For the text-containing cell, return its midpoint in [X, Y] coordinate format. 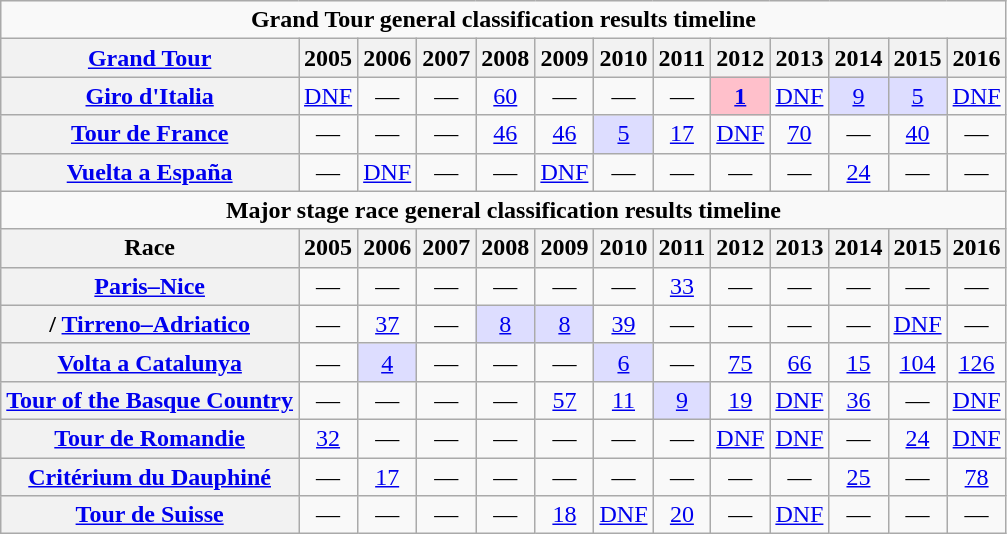
32 [328, 438]
Tour de Romandie [150, 438]
11 [624, 400]
Grand Tour [150, 58]
Tour de France [150, 134]
1 [740, 96]
Paris–Nice [150, 286]
37 [388, 324]
Tour of the Basque Country [150, 400]
40 [918, 134]
Critérium du Dauphiné [150, 477]
19 [740, 400]
Major stage race general classification results timeline [504, 210]
36 [858, 400]
60 [506, 96]
Giro d'Italia [150, 96]
33 [682, 286]
Vuelta a España [150, 172]
15 [858, 362]
/ Tirreno–Adriatico [150, 324]
Tour de Suisse [150, 515]
6 [624, 362]
126 [976, 362]
25 [858, 477]
66 [800, 362]
4 [388, 362]
Race [150, 248]
78 [976, 477]
104 [918, 362]
57 [564, 400]
Volta a Catalunya [150, 362]
20 [682, 515]
39 [624, 324]
75 [740, 362]
Grand Tour general classification results timeline [504, 20]
70 [800, 134]
18 [564, 515]
